Find where the given text appears and provide that cell's center as [X, Y] coordinate. 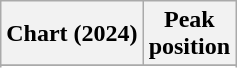
Chart (2024) [72, 34]
Peak position [189, 34]
